Return the [X, Y] coordinate for the center point of the cell that contains the specified text.  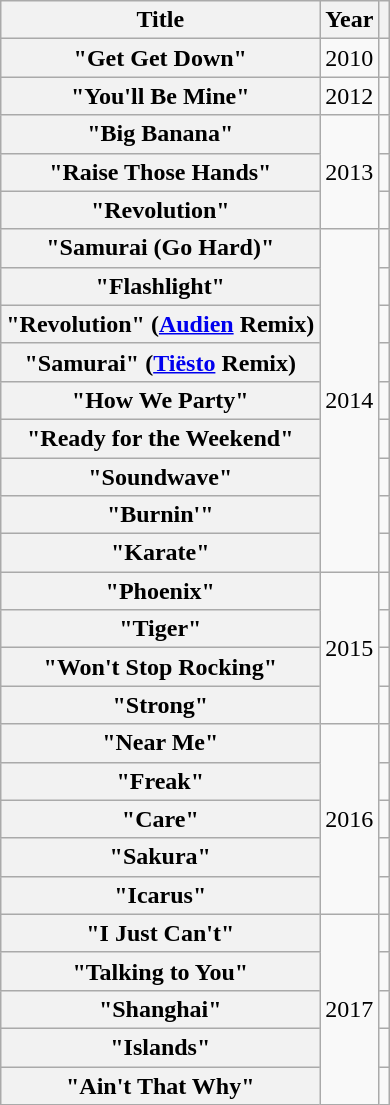
"Sakura" [160, 857]
2012 [350, 96]
"Won't Stop Rocking" [160, 667]
"Strong" [160, 705]
"You'll Be Mine" [160, 96]
"Ain't That Why" [160, 1085]
2013 [350, 172]
"Get Get Down" [160, 58]
"Flashlight" [160, 286]
"Near Me" [160, 743]
Year [350, 20]
"Samurai" (Tiësto Remix) [160, 362]
2010 [350, 58]
"Raise Those Hands" [160, 172]
"Ready for the Weekend" [160, 438]
"Care" [160, 819]
"Soundwave" [160, 477]
2015 [350, 648]
"Karate" [160, 553]
"Talking to You" [160, 971]
"Islands" [160, 1047]
"Shanghai" [160, 1009]
"Tiger" [160, 629]
"Burnin'" [160, 515]
"Freak" [160, 781]
2017 [350, 1009]
"Samurai (Go Hard)" [160, 248]
"Icarus" [160, 895]
"I Just Can't" [160, 933]
2016 [350, 819]
"Revolution" [160, 210]
"Phoenix" [160, 591]
"How We Party" [160, 400]
"Revolution" (Audien Remix) [160, 324]
2014 [350, 400]
Title [160, 20]
"Big Banana" [160, 134]
